Provide the [x, y] coordinate of the cell's center where the given text is located.  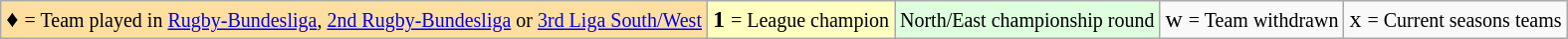
w = Team withdrawn [1252, 20]
x = Current seasons teams [1456, 20]
1 = League champion [800, 20]
♦ = Team played in Rugby-Bundesliga, 2nd Rugby-Bundesliga or 3rd Liga South/West [354, 20]
North/East championship round [1026, 20]
